Output the [x, y] coordinate of the center of the cell containing the given text.  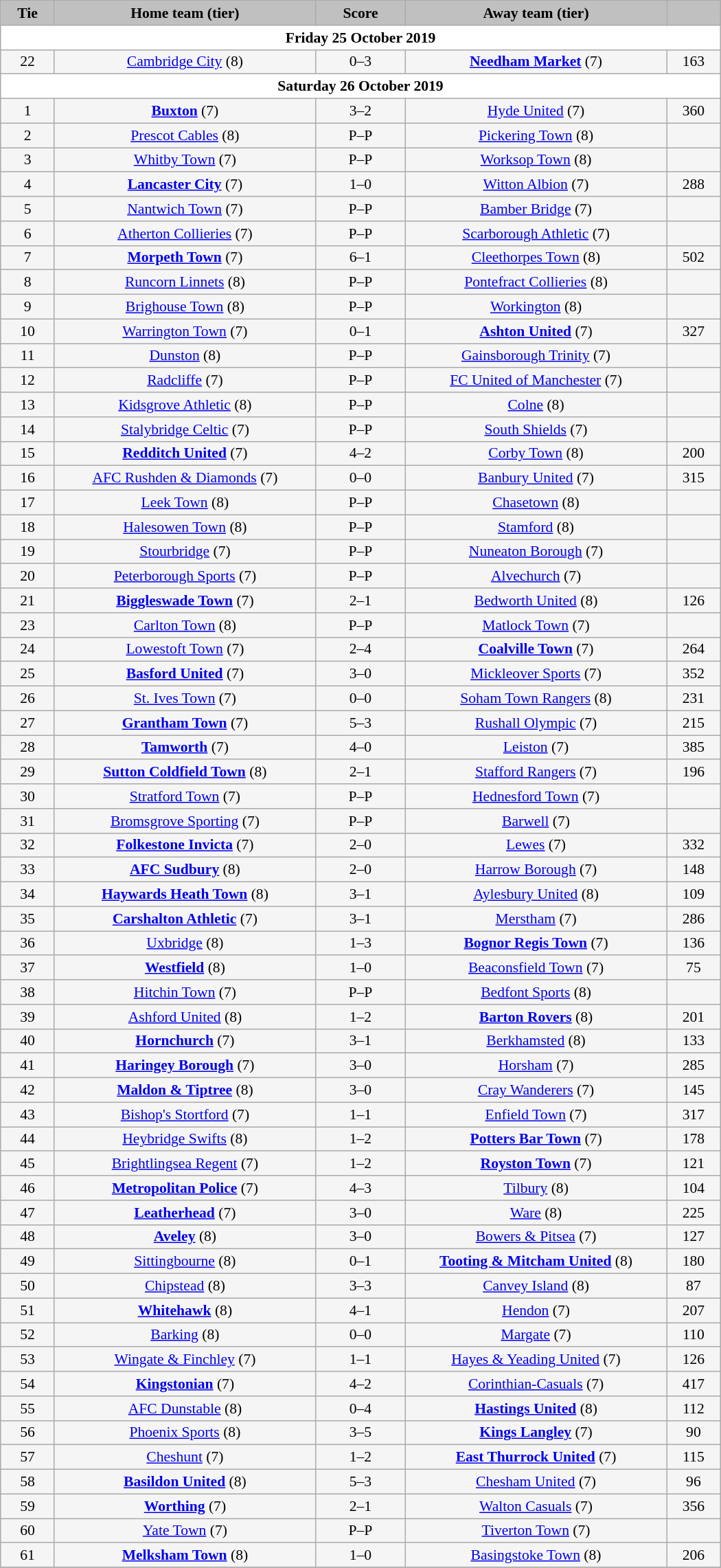
East Thurrock United (7) [536, 1457]
48 [27, 1237]
Tamworth (7) [185, 748]
Hednesford Town (7) [536, 796]
Phoenix Sports (8) [185, 1433]
502 [694, 258]
60 [27, 1531]
15 [27, 453]
16 [27, 478]
36 [27, 943]
50 [27, 1286]
Leiston (7) [536, 748]
Chasetown (8) [536, 503]
Walton Casuals (7) [536, 1506]
Stamford (8) [536, 527]
Kingstonian (7) [185, 1384]
110 [694, 1335]
Friday 25 October 2019 [360, 38]
46 [27, 1188]
4–3 [360, 1188]
332 [694, 845]
27 [27, 723]
Maldon & Tiptree (8) [185, 1090]
11 [27, 356]
Nantwich Town (7) [185, 209]
Basford United (7) [185, 674]
112 [694, 1409]
Cambridge City (8) [185, 62]
Haringey Borough (7) [185, 1066]
207 [694, 1310]
21 [27, 601]
115 [694, 1457]
57 [27, 1457]
Matlock Town (7) [536, 625]
AFC Sudbury (8) [185, 870]
40 [27, 1041]
3 [27, 160]
54 [27, 1384]
0–4 [360, 1409]
Bamber Bridge (7) [536, 209]
Score [360, 13]
Workington (8) [536, 307]
24 [27, 649]
Scarborough Athletic (7) [536, 234]
Whitby Town (7) [185, 160]
127 [694, 1237]
Cheshunt (7) [185, 1457]
Kings Langley (7) [536, 1433]
St. Ives Town (7) [185, 699]
44 [27, 1139]
196 [694, 772]
58 [27, 1482]
136 [694, 943]
Ashford United (8) [185, 1017]
121 [694, 1164]
Bedworth United (8) [536, 601]
45 [27, 1164]
Colne (8) [536, 405]
Margate (7) [536, 1335]
417 [694, 1384]
Radcliffe (7) [185, 381]
Royston Town (7) [536, 1164]
Hayes & Yeading United (7) [536, 1360]
4 [27, 185]
12 [27, 381]
49 [27, 1262]
Tie [27, 13]
109 [694, 895]
360 [694, 111]
Carshalton Athletic (7) [185, 919]
Tilbury (8) [536, 1188]
145 [694, 1090]
Aylesbury United (8) [536, 895]
225 [694, 1213]
Bishop's Stortford (7) [185, 1115]
Atherton Collieries (7) [185, 234]
3–5 [360, 1433]
17 [27, 503]
75 [694, 968]
8 [27, 282]
Horsham (7) [536, 1066]
Stalybridge Celtic (7) [185, 429]
Redditch United (7) [185, 453]
315 [694, 478]
Basingstoke Town (8) [536, 1556]
Pickering Town (8) [536, 135]
Halesowen Town (8) [185, 527]
28 [27, 748]
4–0 [360, 748]
Corby Town (8) [536, 453]
Metropolitan Police (7) [185, 1188]
Grantham Town (7) [185, 723]
Barton Rovers (8) [536, 1017]
39 [27, 1017]
10 [27, 331]
Kidsgrove Athletic (8) [185, 405]
Lowestoft Town (7) [185, 649]
37 [27, 968]
Brighouse Town (8) [185, 307]
Lancaster City (7) [185, 185]
53 [27, 1360]
Enfield Town (7) [536, 1115]
42 [27, 1090]
14 [27, 429]
AFC Dunstable (8) [185, 1409]
22 [27, 62]
Leek Town (8) [185, 503]
Ware (8) [536, 1213]
Berkhamsted (8) [536, 1041]
Gainsborough Trinity (7) [536, 356]
317 [694, 1115]
Corinthian-Casuals (7) [536, 1384]
Buxton (7) [185, 111]
Brightlingsea Regent (7) [185, 1164]
Runcorn Linnets (8) [185, 282]
104 [694, 1188]
Peterborough Sports (7) [185, 576]
55 [27, 1409]
Haywards Heath Town (8) [185, 895]
Bowers & Pitsea (7) [536, 1237]
87 [694, 1286]
29 [27, 772]
Bedfont Sports (8) [536, 992]
Hornchurch (7) [185, 1041]
Soham Town Rangers (8) [536, 699]
Barking (8) [185, 1335]
1 [27, 111]
Hendon (7) [536, 1310]
9 [27, 307]
215 [694, 723]
Sittingbourne (8) [185, 1262]
25 [27, 674]
Potters Bar Town (7) [536, 1139]
264 [694, 649]
34 [27, 895]
30 [27, 796]
Pontefract Collieries (8) [536, 282]
Tooting & Mitcham United (8) [536, 1262]
Chipstead (8) [185, 1286]
Barwell (7) [536, 821]
Carlton Town (8) [185, 625]
3–3 [360, 1286]
Warrington Town (7) [185, 331]
2 [27, 135]
Merstham (7) [536, 919]
Leatherhead (7) [185, 1213]
Bognor Regis Town (7) [536, 943]
6–1 [360, 258]
327 [694, 331]
90 [694, 1433]
Westfield (8) [185, 968]
Worthing (7) [185, 1506]
206 [694, 1556]
286 [694, 919]
Stourbridge (7) [185, 552]
Yate Town (7) [185, 1531]
47 [27, 1213]
35 [27, 919]
Ashton United (7) [536, 331]
31 [27, 821]
Lewes (7) [536, 845]
Basildon United (8) [185, 1482]
Whitehawk (8) [185, 1310]
Worksop Town (8) [536, 160]
20 [27, 576]
19 [27, 552]
Cleethorpes Town (8) [536, 258]
Chesham United (7) [536, 1482]
285 [694, 1066]
6 [27, 234]
148 [694, 870]
Witton Albion (7) [536, 185]
Mickleover Sports (7) [536, 674]
26 [27, 699]
200 [694, 453]
41 [27, 1066]
163 [694, 62]
52 [27, 1335]
Morpeth Town (7) [185, 258]
51 [27, 1310]
1–3 [360, 943]
18 [27, 527]
Sutton Coldfield Town (8) [185, 772]
Beaconsfield Town (7) [536, 968]
Hastings United (8) [536, 1409]
Hyde United (7) [536, 111]
Biggleswade Town (7) [185, 601]
Aveley (8) [185, 1237]
Stratford Town (7) [185, 796]
Melksham Town (8) [185, 1556]
Bromsgrove Sporting (7) [185, 821]
23 [27, 625]
2–4 [360, 649]
180 [694, 1262]
FC United of Manchester (7) [536, 381]
South Shields (7) [536, 429]
352 [694, 674]
59 [27, 1506]
7 [27, 258]
Home team (tier) [185, 13]
Away team (tier) [536, 13]
56 [27, 1433]
Uxbridge (8) [185, 943]
96 [694, 1482]
356 [694, 1506]
13 [27, 405]
Heybridge Swifts (8) [185, 1139]
33 [27, 870]
Canvey Island (8) [536, 1286]
Cray Wanderers (7) [536, 1090]
Coalville Town (7) [536, 649]
Alvechurch (7) [536, 576]
201 [694, 1017]
Prescot Cables (8) [185, 135]
Stafford Rangers (7) [536, 772]
Saturday 26 October 2019 [360, 87]
Banbury United (7) [536, 478]
43 [27, 1115]
Nuneaton Borough (7) [536, 552]
Tiverton Town (7) [536, 1531]
Harrow Borough (7) [536, 870]
Needham Market (7) [536, 62]
133 [694, 1041]
Wingate & Finchley (7) [185, 1360]
178 [694, 1139]
3–2 [360, 111]
0–3 [360, 62]
38 [27, 992]
385 [694, 748]
Dunston (8) [185, 356]
Folkestone Invicta (7) [185, 845]
231 [694, 699]
32 [27, 845]
AFC Rushden & Diamonds (7) [185, 478]
4–1 [360, 1310]
61 [27, 1556]
288 [694, 185]
Rushall Olympic (7) [536, 723]
5 [27, 209]
Hitchin Town (7) [185, 992]
